Detect which cell encompasses the target text, then output its [X, Y] center coordinate. 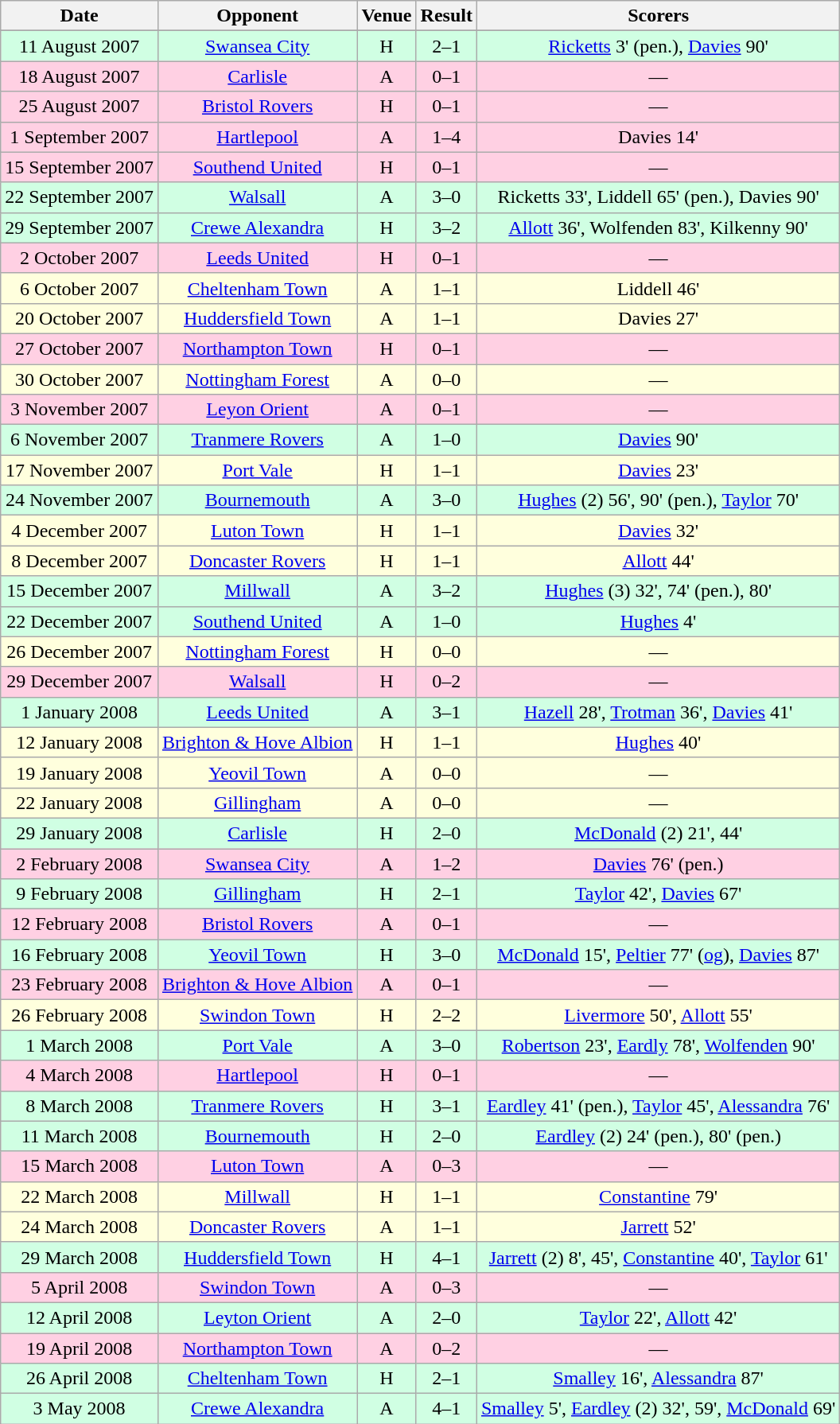
3 November 2007 [80, 410]
19 January 2008 [80, 772]
Ricketts 33', Liddell 65' (pen.), Davies 90' [658, 197]
Allott 36', Wolfenden 83', Kilkenny 90' [658, 228]
15 March 2008 [80, 1166]
Davies 27' [658, 318]
Date [80, 16]
Davies 32' [658, 531]
6 October 2007 [80, 288]
30 October 2007 [80, 379]
11 August 2007 [80, 46]
29 September 2007 [80, 228]
Result [446, 16]
22 March 2008 [80, 1196]
2 October 2007 [80, 258]
12 January 2008 [80, 742]
Robertson 23', Eardly 78', Wolfenden 90' [658, 1045]
1 March 2008 [80, 1045]
Jarrett (2) 8', 45', Constantine 40', Taylor 61' [658, 1257]
8 December 2007 [80, 561]
Hughes (3) 32', 74' (pen.), 80' [658, 591]
Hazell 28', Trotman 36', Davies 41' [658, 712]
Hughes 40' [658, 742]
Ricketts 3' (pen.), Davies 90' [658, 46]
15 December 2007 [80, 591]
Davies 76' (pen.) [658, 863]
20 October 2007 [80, 318]
Davies 23' [658, 470]
4 December 2007 [80, 531]
Scorers [658, 16]
23 February 2008 [80, 985]
15 September 2007 [80, 167]
McDonald (2) 21', 44' [658, 833]
Jarrett 52' [658, 1227]
22 December 2007 [80, 621]
Davies 90' [658, 440]
McDonald 15', Peltier 77' (og), Davies 87' [658, 955]
29 January 2008 [80, 833]
Liddell 46' [658, 288]
29 March 2008 [80, 1257]
Constantine 79' [658, 1196]
Eardley 41' (pen.), Taylor 45', Alessandra 76' [658, 1106]
6 November 2007 [80, 440]
1 September 2007 [80, 137]
17 November 2007 [80, 470]
Davies 14' [658, 137]
12 February 2008 [80, 924]
Leyon Orient [257, 410]
1–4 [446, 137]
24 March 2008 [80, 1227]
Smalley 16', Alessandra 87' [658, 1379]
16 February 2008 [80, 955]
26 December 2007 [80, 652]
8 March 2008 [80, 1106]
5 April 2008 [80, 1287]
Allott 44' [658, 561]
1 January 2008 [80, 712]
12 April 2008 [80, 1317]
9 February 2008 [80, 894]
29 December 2007 [80, 682]
27 October 2007 [80, 348]
Hughes 4' [658, 621]
2–2 [446, 1015]
1–2 [446, 863]
22 September 2007 [80, 197]
18 August 2007 [80, 76]
Eardley (2) 24' (pen.), 80' (pen.) [658, 1136]
4 March 2008 [80, 1076]
Hughes (2) 56', 90' (pen.), Taylor 70' [658, 500]
Taylor 42', Davies 67' [658, 894]
Smalley 5', Eardley (2) 32', 59', McDonald 69' [658, 1409]
22 January 2008 [80, 803]
Livermore 50', Allott 55' [658, 1015]
26 April 2008 [80, 1379]
25 August 2007 [80, 107]
Opponent [257, 16]
24 November 2007 [80, 500]
26 February 2008 [80, 1015]
3 May 2008 [80, 1409]
11 March 2008 [80, 1136]
Taylor 22', Allott 42' [658, 1317]
19 April 2008 [80, 1348]
2 February 2008 [80, 863]
Leyton Orient [257, 1317]
Venue [387, 16]
